Return the [x, y] coordinate for the center point of the cell that contains the specified text.  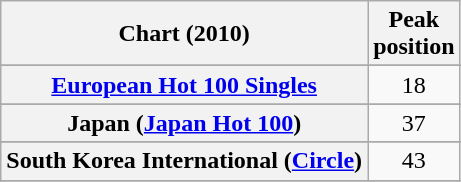
43 [414, 161]
South Korea International (Circle) [184, 161]
18 [414, 85]
European Hot 100 Singles [184, 85]
37 [414, 123]
Japan (Japan Hot 100) [184, 123]
Peakposition [414, 34]
Chart (2010) [184, 34]
